Detect which cell encompasses the target text, then output its [X, Y] center coordinate. 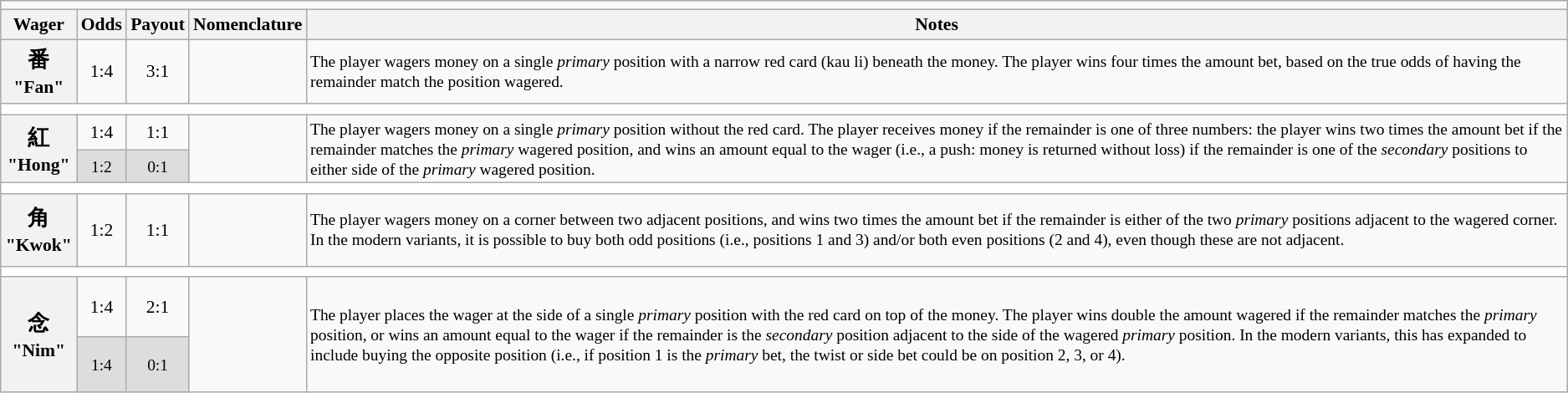
念"Nim" [38, 335]
番"Fan" [38, 72]
3:1 [157, 72]
Odds [102, 24]
Wager [38, 24]
Nomenclature [248, 24]
Payout [157, 24]
紅"Hong" [38, 149]
角"Kwok" [38, 231]
2:1 [157, 308]
Notes [937, 24]
